Provide the [X, Y] coordinate of the cell's center where the given text is located.  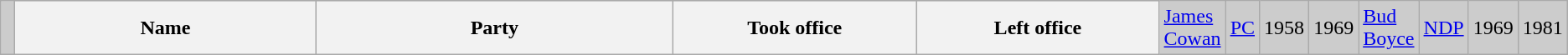
1981 [1543, 28]
Name [166, 28]
James Cowan [1193, 28]
1958 [1285, 28]
Party [494, 28]
PC [1242, 28]
Left office [1038, 28]
Took office [795, 28]
Bud Boyce [1389, 28]
NDP [1444, 28]
